Return [x, y] of the center of cell containing provided text 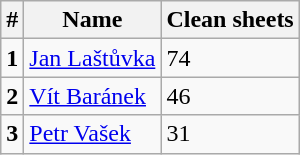
Name [92, 20]
1 [12, 58]
74 [230, 58]
46 [230, 96]
2 [12, 96]
Petr Vašek [92, 134]
3 [12, 134]
31 [230, 134]
Vít Baránek [92, 96]
Clean sheets [230, 20]
Jan Laštůvka [92, 58]
# [12, 20]
